From the cell containing the given text, extract its center point as [X, Y] coordinate. 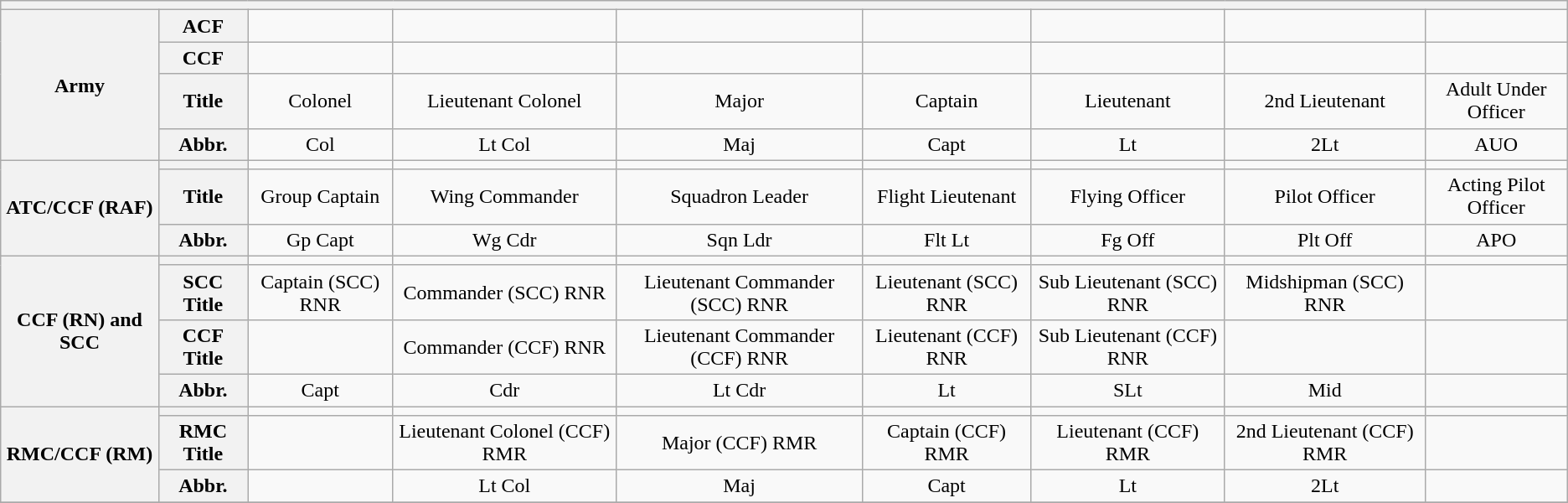
CCF Title [203, 347]
Wing Commander [504, 196]
Flt Lt [946, 240]
Lieutenant Colonel [504, 101]
Wg Cdr [504, 240]
Sub Lieutenant (CCF) RNR [1128, 347]
Lt Cdr [740, 390]
ACF [203, 26]
Mid [1325, 390]
Squadron Leader [740, 196]
Sub Lieutenant (SCC) RNR [1128, 292]
APO [1496, 240]
CCF [203, 58]
Flying Officer [1128, 196]
Commander (CCF) RNR [504, 347]
Midshipman (SCC) RNR [1325, 292]
Lieutenant (CCF) RNR [946, 347]
ATC/CCF (RAF) [80, 208]
RMC/CCF (RM) [80, 454]
Captain (CCF) RMR [946, 443]
Lieutenant Commander (SCC) RNR [740, 292]
Pilot Officer [1325, 196]
Group Captain [320, 196]
Plt Off [1325, 240]
2nd Lieutenant (CCF) RMR [1325, 443]
Lieutenant Commander (CCF) RNR [740, 347]
Col [320, 144]
RMC Title [203, 443]
SCC Title [203, 292]
Acting Pilot Officer [1496, 196]
Army [80, 86]
Fg Off [1128, 240]
Flight Lieutenant [946, 196]
Lieutenant (CCF) RMR [1128, 443]
Major [740, 101]
AUO [1496, 144]
2nd Lieutenant [1325, 101]
Adult Under Officer [1496, 101]
Cdr [504, 390]
Gp Capt [320, 240]
CCF (RN) and SCC [80, 330]
Lieutenant Colonel (CCF) RMR [504, 443]
Lieutenant (SCC) RNR [946, 292]
Captain [946, 101]
Captain (SCC) RNR [320, 292]
Colonel [320, 101]
Sqn Ldr [740, 240]
Lieutenant [1128, 101]
Major (CCF) RMR [740, 443]
SLt [1128, 390]
Commander (SCC) RNR [504, 292]
